Find where the given text appears and provide that cell's center as (x, y) coordinate. 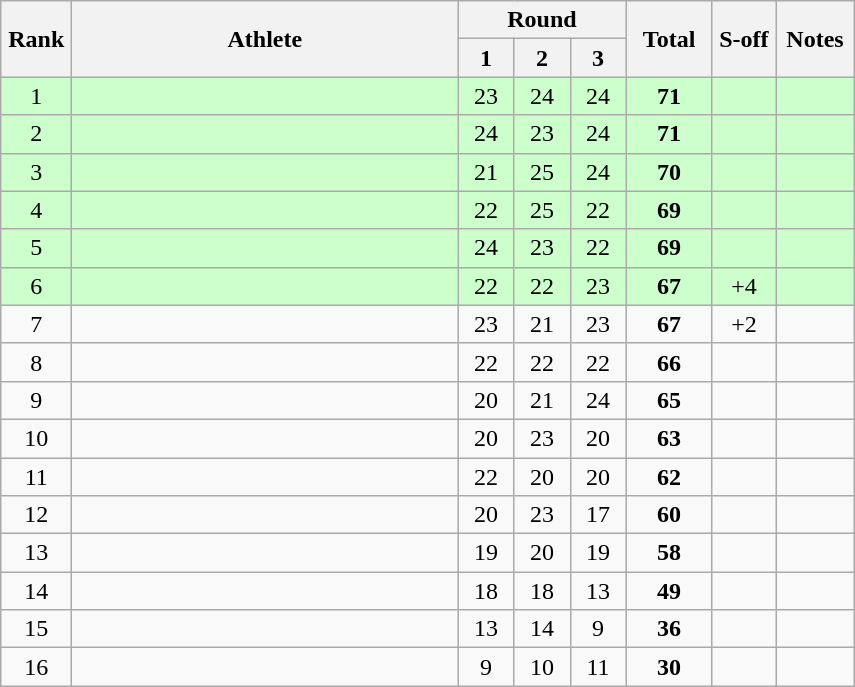
58 (669, 553)
49 (669, 591)
S-off (744, 39)
62 (669, 477)
6 (36, 286)
Total (669, 39)
30 (669, 667)
Rank (36, 39)
Round (542, 20)
5 (36, 248)
63 (669, 438)
16 (36, 667)
+4 (744, 286)
Athlete (265, 39)
+2 (744, 324)
36 (669, 629)
12 (36, 515)
70 (669, 172)
60 (669, 515)
65 (669, 400)
66 (669, 362)
8 (36, 362)
4 (36, 210)
Notes (816, 39)
15 (36, 629)
7 (36, 324)
17 (598, 515)
